Extract the (x, y) coordinate from the center of the cell holding the provided text.  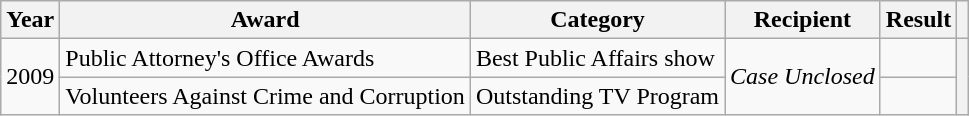
Year (30, 20)
Recipient (803, 20)
Result (918, 20)
Volunteers Against Crime and Corruption (266, 96)
Best Public Affairs show (597, 58)
2009 (30, 77)
Public Attorney's Office Awards (266, 58)
Case Unclosed (803, 77)
Outstanding TV Program (597, 96)
Category (597, 20)
Award (266, 20)
